Search for the cell housing the specified text and yield its [x, y] center coordinate. 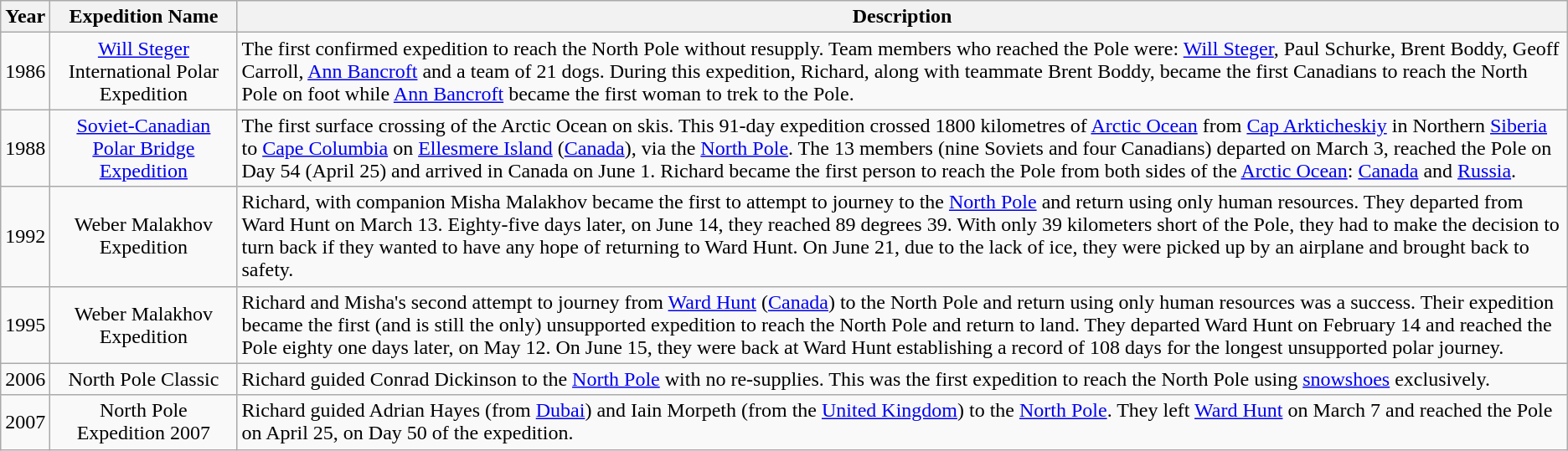
Year [25, 17]
1992 [25, 236]
Will Steger International Polar Expedition [144, 71]
North Pole Classic [144, 379]
Description [902, 17]
2007 [25, 422]
1988 [25, 148]
North Pole Expedition 2007 [144, 422]
Expedition Name [144, 17]
1995 [25, 325]
2006 [25, 379]
Soviet-Canadian Polar Bridge Expedition [144, 148]
1986 [25, 71]
